Search for the cell housing the specified text and yield its [X, Y] center coordinate. 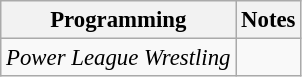
Programming [118, 20]
Power League Wrestling [118, 58]
Notes [268, 20]
